Output the [X, Y] coordinate of the center of the cell containing the given text.  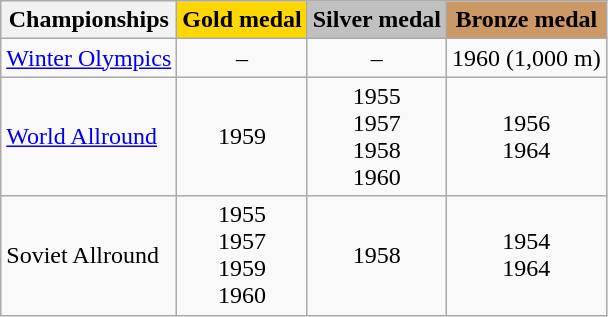
World Allround [89, 136]
Gold medal [242, 20]
Championships [89, 20]
Silver medal [376, 20]
1959 [242, 136]
1955 1957 1958 1960 [376, 136]
1955 1957 1959 1960 [242, 256]
Soviet Allround [89, 256]
Bronze medal [527, 20]
1954 1964 [527, 256]
1958 [376, 256]
1956 1964 [527, 136]
1960 (1,000 m) [527, 58]
Winter Olympics [89, 58]
